Provide the [x, y] coordinate of the cell's center where the given text is located.  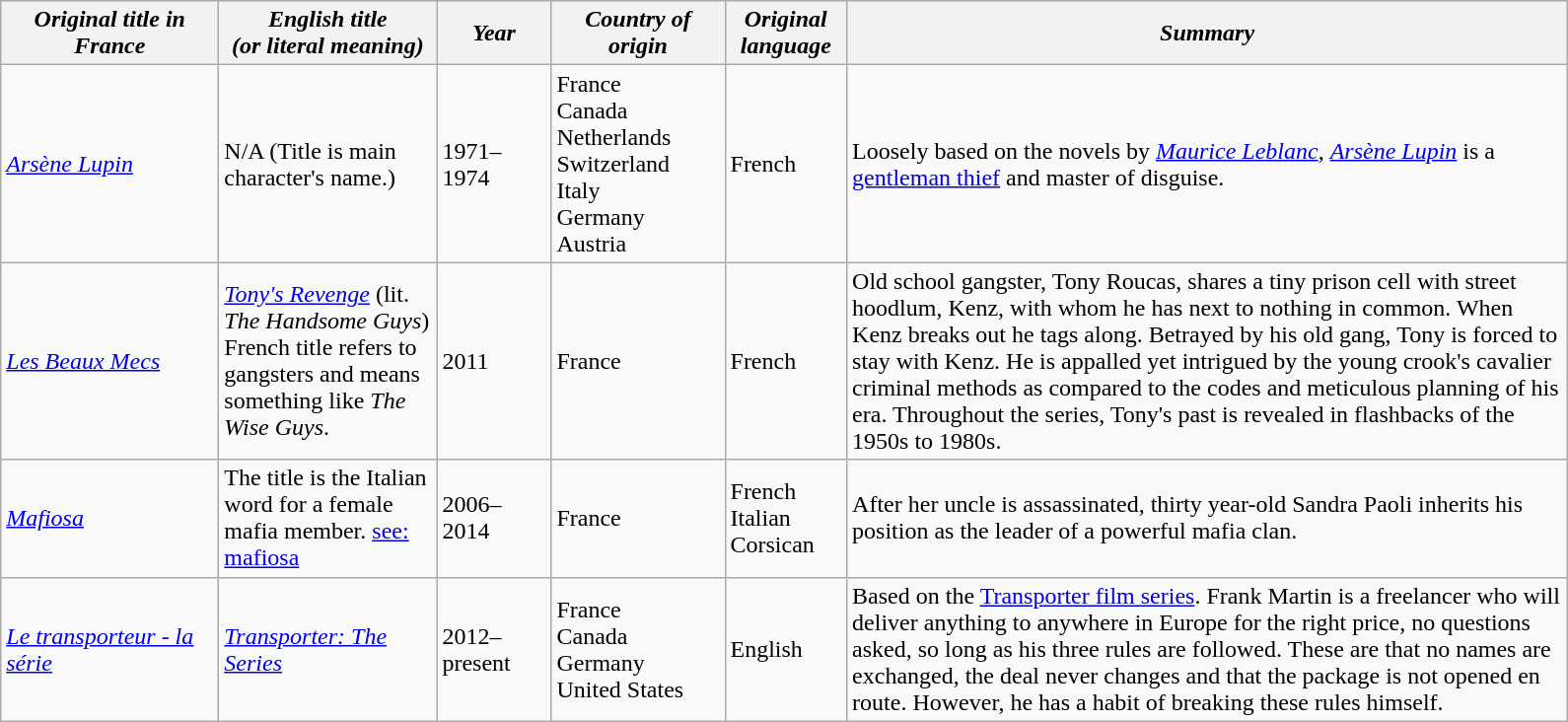
Tony's Revenge (lit. The Handsome Guys) French title refers to gangsters and means something like The Wise Guys. [327, 361]
Year [494, 34]
English [786, 649]
Summary [1207, 34]
English title(or literal meaning) [327, 34]
Les Beaux Mecs [110, 361]
Arsène Lupin [110, 164]
Transporter: The Series [327, 649]
Le transporteur - la série [110, 649]
Mafiosa [110, 519]
Original language [786, 34]
Loosely based on the novels by Maurice Leblanc, Arsène Lupin is a gentleman thief and master of disguise. [1207, 164]
The title is the Italian word for a female mafia member. see: mafiosa [327, 519]
2012–present [494, 649]
N/A (Title is main character's name.) [327, 164]
FrenchItalianCorsican [786, 519]
1971–1974 [494, 164]
Country of origin [638, 34]
Original title in France [110, 34]
2011 [494, 361]
FranceCanadaGermanyUnited States [638, 649]
2006–2014 [494, 519]
France CanadaNetherlandsSwitzerlandItaly GermanyAustria [638, 164]
After her uncle is assassinated, thirty year-old Sandra Paoli inherits his position as the leader of a powerful mafia clan. [1207, 519]
